Provide the [X, Y] coordinate of the cell's center where the given text is located.  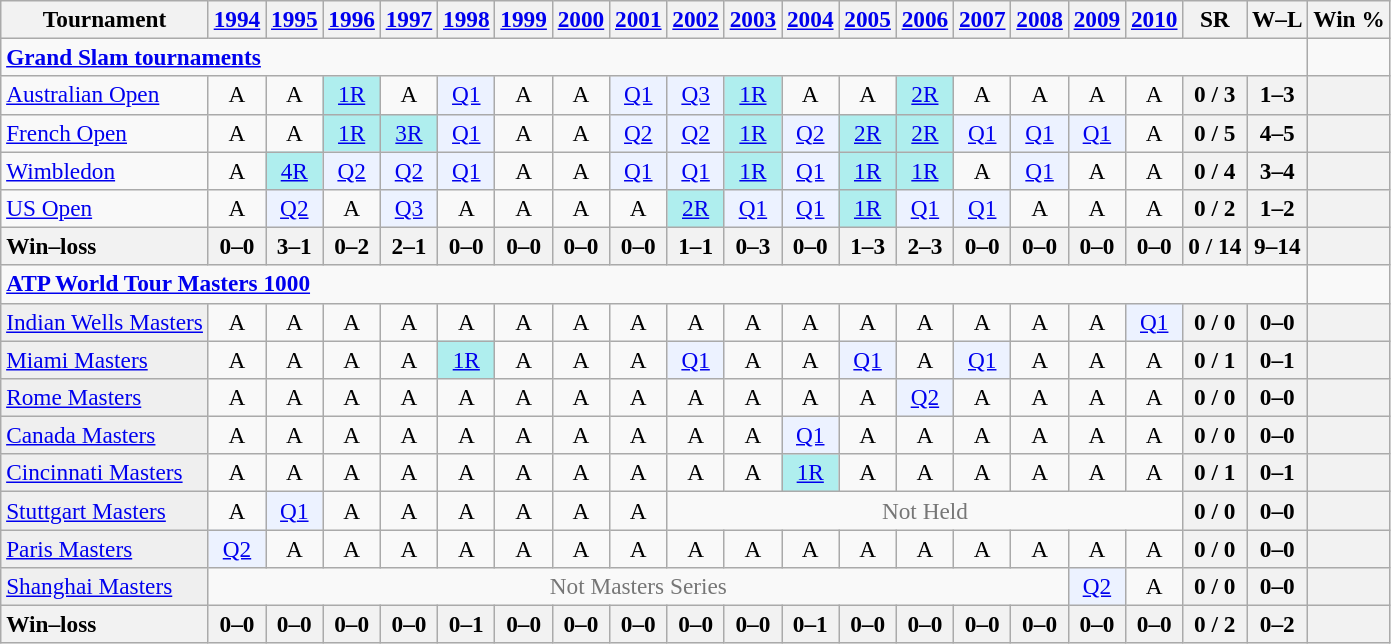
3–1 [294, 246]
Stuttgart Masters [105, 510]
Canada Masters [105, 435]
2002 [696, 19]
2010 [1154, 19]
Rome Masters [105, 397]
1–2 [1278, 208]
W–L [1278, 19]
Miami Masters [105, 359]
Cincinnati Masters [105, 473]
2004 [810, 19]
2009 [1096, 19]
0 / 4 [1215, 170]
Australian Open [105, 95]
Not Held [925, 510]
1994 [236, 19]
0–3 [752, 246]
2007 [982, 19]
1995 [294, 19]
French Open [105, 133]
1996 [352, 19]
2–3 [924, 246]
0 / 3 [1215, 95]
Not Masters Series [638, 586]
2000 [580, 19]
0 / 5 [1215, 133]
Paris Masters [105, 548]
1998 [466, 19]
SR [1215, 19]
US Open [105, 208]
2006 [924, 19]
1–1 [696, 246]
3–4 [1278, 170]
Indian Wells Masters [105, 322]
Shanghai Masters [105, 586]
Tournament [105, 19]
2–1 [408, 246]
9–14 [1278, 246]
Grand Slam tournaments [654, 57]
2008 [1040, 19]
0 / 14 [1215, 246]
3R [408, 133]
4R [294, 170]
2005 [868, 19]
ATP World Tour Masters 1000 [654, 284]
2003 [752, 19]
Wimbledon [105, 170]
2001 [638, 19]
Win % [1349, 19]
1997 [408, 19]
1999 [524, 19]
4–5 [1278, 133]
